Search for the cell housing the specified text and yield its [x, y] center coordinate. 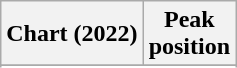
Peak position [189, 34]
Chart (2022) [72, 34]
